Detect which cell encompasses the target text, then output its (X, Y) center coordinate. 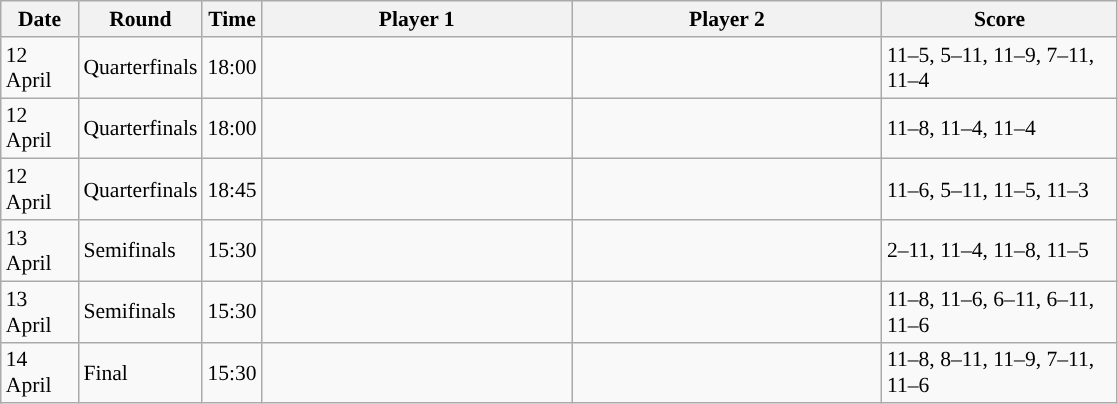
11–5, 5–11, 11–9, 7–11, 11–4 (1000, 68)
14 April (40, 372)
Final (140, 372)
Player 2 (727, 19)
Time (232, 19)
Date (40, 19)
11–8, 11–6, 6–11, 6–11, 11–6 (1000, 312)
11–8, 11–4, 11–4 (1000, 128)
Player 1 (417, 19)
Round (140, 19)
18:45 (232, 190)
2–11, 11–4, 11–8, 11–5 (1000, 250)
11–6, 5–11, 11–5, 11–3 (1000, 190)
11–8, 8–11, 11–9, 7–11, 11–6 (1000, 372)
Score (1000, 19)
